Locate the cell with the specified text and output its (X, Y) center coordinate. 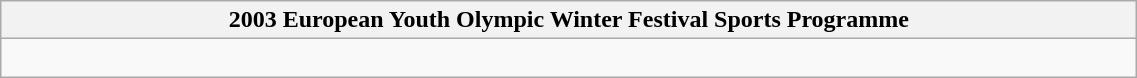
2003 European Youth Olympic Winter Festival Sports Programme (569, 20)
